Determine the [X, Y] coordinate at the center of the cell enclosing the given text.  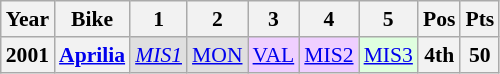
2001 [28, 55]
2 [218, 19]
MON [218, 55]
MIS3 [388, 55]
VAL [274, 55]
5 [388, 19]
Bike [92, 19]
1 [158, 19]
3 [274, 19]
MIS2 [328, 55]
50 [480, 55]
4 [328, 19]
Pts [480, 19]
4th [440, 55]
Year [28, 19]
MIS1 [158, 55]
Pos [440, 19]
Aprilia [92, 55]
